Scan for the cell matching the given text and deliver its (x, y) coordinate at center. 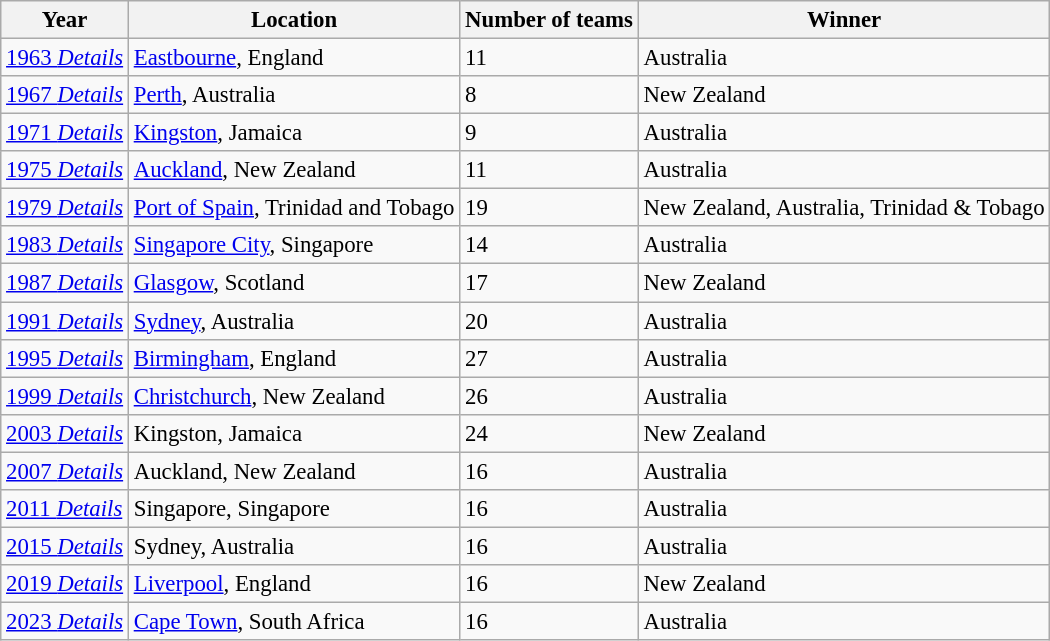
1983 Details (65, 245)
Eastbourne, England (294, 58)
Location (294, 20)
Year (65, 20)
New Zealand, Australia, Trinidad & Tobago (844, 208)
1999 Details (65, 396)
2011 Details (65, 509)
1963 Details (65, 58)
19 (549, 208)
1979 Details (65, 208)
Singapore City, Singapore (294, 245)
Number of teams (549, 20)
Cape Town, South Africa (294, 621)
Birmingham, England (294, 358)
2023 Details (65, 621)
Perth, Australia (294, 95)
Glasgow, Scotland (294, 283)
14 (549, 245)
1991 Details (65, 321)
24 (549, 433)
20 (549, 321)
1967 Details (65, 95)
1995 Details (65, 358)
17 (549, 283)
Singapore, Singapore (294, 509)
1975 Details (65, 170)
1971 Details (65, 133)
2003 Details (65, 433)
2007 Details (65, 471)
Port of Spain, Trinidad and Tobago (294, 208)
2019 Details (65, 584)
Liverpool, England (294, 584)
2015 Details (65, 546)
27 (549, 358)
Winner (844, 20)
8 (549, 95)
Christchurch, New Zealand (294, 396)
1987 Details (65, 283)
9 (549, 133)
26 (549, 396)
